Output the [x, y] coordinate of the center of the cell containing the given text.  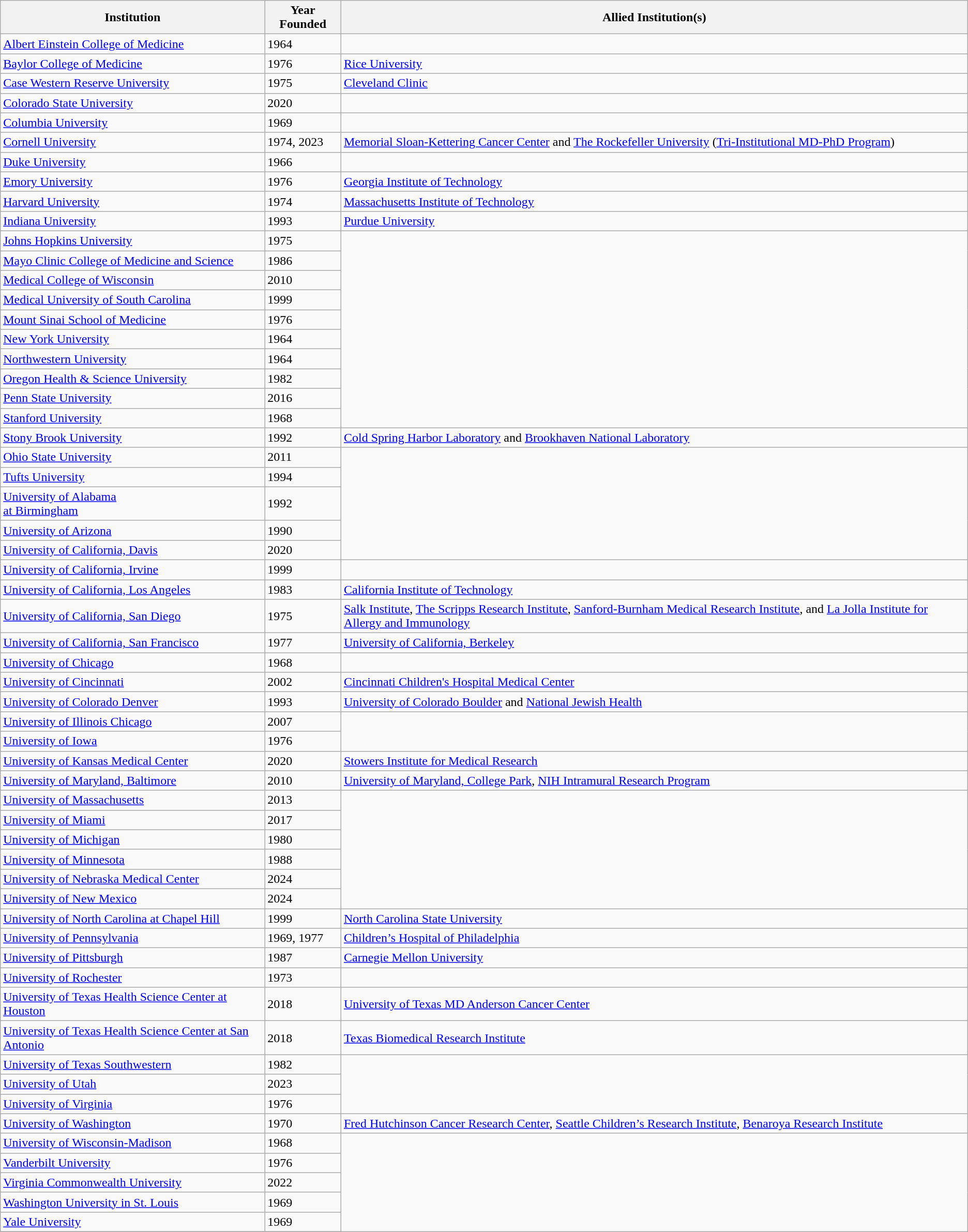
1973 [303, 978]
University of California, Berkeley [654, 643]
Memorial Sloan-Kettering Cancer Center and The Rockefeller University (Tri-Institutional MD-PhD Program) [654, 142]
University of New Mexico [132, 898]
1974, 2023 [303, 142]
Yale University [132, 1222]
University of Cincinnati [132, 682]
University of Pittsburgh [132, 958]
Georgia Institute of Technology [654, 182]
Northwestern University [132, 359]
University of Maryland, College Park, NIH Intramural Research Program [654, 780]
Purdue University [654, 221]
Indiana University [132, 221]
University of California, San Diego [132, 617]
Harvard University [132, 201]
Year Founded [303, 18]
Washington University in St. Louis [132, 1202]
Institution [132, 18]
1966 [303, 162]
University of Utah [132, 1084]
1994 [303, 477]
Fred Hutchinson Cancer Research Center, Seattle Children’s Research Institute, Benaroya Research Institute [654, 1123]
Massachusetts Institute of Technology [654, 201]
California Institute of Technology [654, 589]
Allied Institution(s) [654, 18]
University of Kansas Medical Center [132, 761]
University of Texas Health Science Center at San Antonio [132, 1038]
University of Iowa [132, 741]
University of Texas Health Science Center at Houston [132, 1004]
Stowers Institute for Medical Research [654, 761]
University of Washington [132, 1123]
Medical University of South Carolina [132, 300]
Carnegie Mellon University [654, 958]
Tufts University [132, 477]
Rice University [654, 64]
Stanford University [132, 418]
Colorado State University [132, 103]
Johns Hopkins University [132, 241]
1974 [303, 201]
2023 [303, 1084]
Salk Institute, The Scripps Research Institute, Sanford-Burnham Medical Research Institute, and La Jolla Institute for Allergy and Immunology [654, 617]
University of Michigan [132, 839]
Medical College of Wisconsin [132, 280]
New York University [132, 339]
Cleveland Clinic [654, 83]
2017 [303, 820]
University of Miami [132, 820]
Cornell University [132, 142]
Texas Biomedical Research Institute [654, 1038]
1977 [303, 643]
Case Western Reserve University [132, 83]
1969, 1977 [303, 938]
1970 [303, 1123]
Mayo Clinic College of Medicine and Science [132, 260]
2002 [303, 682]
University of Colorado Boulder and National Jewish Health [654, 702]
University of Virginia [132, 1104]
Oregon Health & Science University [132, 379]
University of California, Irvine [132, 569]
Cincinnati Children's Hospital Medical Center [654, 682]
University of Maryland, Baltimore [132, 780]
Cold Spring Harbor Laboratory and Brookhaven National Laboratory [654, 438]
University of Minnesota [132, 859]
2007 [303, 722]
University of Texas Southwestern [132, 1064]
University of Massachusetts [132, 800]
University of Illinois Chicago [132, 722]
1987 [303, 958]
University of Rochester [132, 978]
North Carolina State University [654, 918]
University of Colorado Denver [132, 702]
2011 [303, 457]
Stony Brook University [132, 438]
1980 [303, 839]
Mount Sinai School of Medicine [132, 320]
Ohio State University [132, 457]
University of North Carolina at Chapel Hill [132, 918]
1990 [303, 530]
2016 [303, 398]
University of Pennsylvania [132, 938]
Virginia Commonwealth University [132, 1182]
Penn State University [132, 398]
2022 [303, 1182]
1986 [303, 260]
University of California, Davis [132, 550]
University of California, Los Angeles [132, 589]
University of California, San Francisco [132, 643]
University of Arizona [132, 530]
University of Alabama at Birmingham [132, 504]
Albert Einstein College of Medicine [132, 44]
1983 [303, 589]
Emory University [132, 182]
1988 [303, 859]
Baylor College of Medicine [132, 64]
University of Texas MD Anderson Cancer Center [654, 1004]
Columbia University [132, 123]
Vanderbilt University [132, 1163]
Children’s Hospital of Philadelphia [654, 938]
University of Nebraska Medical Center [132, 879]
University of Wisconsin-Madison [132, 1143]
2013 [303, 800]
University of Chicago [132, 663]
Duke University [132, 162]
